Extract the [x, y] coordinate from the center of the cell holding the provided text.  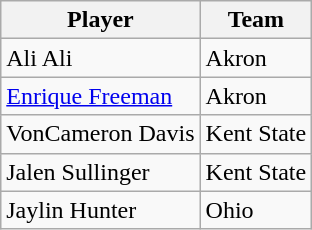
Ohio [256, 210]
Jalen Sullinger [100, 172]
Team [256, 20]
VonCameron Davis [100, 134]
Player [100, 20]
Enrique Freeman [100, 96]
Ali Ali [100, 58]
Jaylin Hunter [100, 210]
